Detect which cell encompasses the target text, then output its [X, Y] center coordinate. 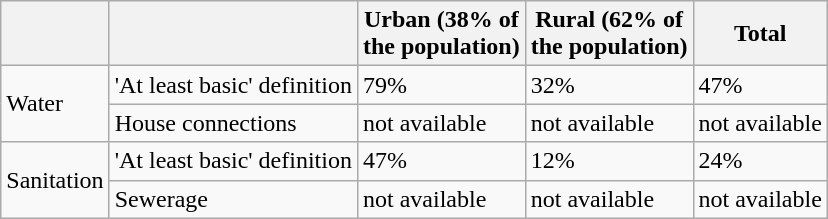
Rural (62% ofthe population) [609, 34]
Sewerage [233, 199]
Total [760, 34]
24% [760, 161]
12% [609, 161]
House connections [233, 123]
Sanitation [55, 180]
32% [609, 85]
Urban (38% ofthe population) [441, 34]
Water [55, 104]
79% [441, 85]
